Locate the cell with the specified text and output its (x, y) center coordinate. 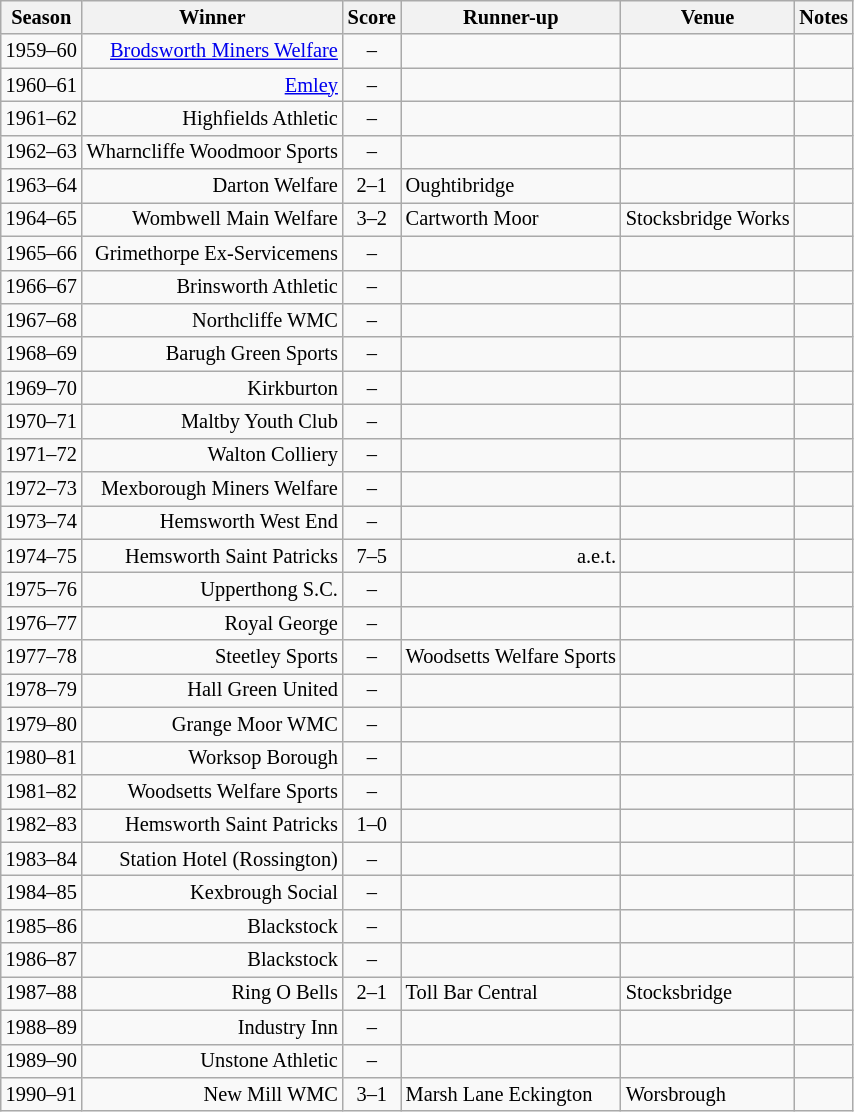
Marsh Lane Eckington (511, 1094)
Worksop Borough (212, 758)
Season (42, 17)
Winner (212, 17)
1963–64 (42, 186)
Mexborough Miners Welfare (212, 489)
1982–83 (42, 825)
Venue (708, 17)
1979–80 (42, 724)
Cartworth Moor (511, 219)
1985–86 (42, 926)
Brodsworth Miners Welfare (212, 51)
1987–88 (42, 993)
Stocksbridge (708, 993)
1969–70 (42, 388)
Kirkburton (212, 388)
1967–68 (42, 320)
1964–65 (42, 219)
Score (372, 17)
Grimethorpe Ex-Servicemens (212, 253)
1984–85 (42, 892)
1978–79 (42, 690)
1965–66 (42, 253)
1976–77 (42, 623)
Worsbrough (708, 1094)
1962–63 (42, 152)
1990–91 (42, 1094)
Toll Bar Central (511, 993)
Stocksbridge Works (708, 219)
Wombwell Main Welfare (212, 219)
Notes (823, 17)
Unstone Athletic (212, 1061)
1986–87 (42, 960)
Wharncliffe Woodmoor Sports (212, 152)
1961–62 (42, 118)
3–1 (372, 1094)
Steetley Sports (212, 657)
1989–90 (42, 1061)
New Mill WMC (212, 1094)
a.e.t. (511, 556)
1968–69 (42, 354)
Grange Moor WMC (212, 724)
Northcliffe WMC (212, 320)
1980–81 (42, 758)
Hemsworth West End (212, 522)
1971–72 (42, 455)
1–0 (372, 825)
Kexbrough Social (212, 892)
1970–71 (42, 421)
1975–76 (42, 589)
1966–67 (42, 287)
1983–84 (42, 859)
Brinsworth Athletic (212, 287)
7–5 (372, 556)
Ring O Bells (212, 993)
1981–82 (42, 791)
Maltby Youth Club (212, 421)
Industry Inn (212, 1027)
Emley (212, 85)
1959–60 (42, 51)
Hall Green United (212, 690)
1988–89 (42, 1027)
Highfields Athletic (212, 118)
3–2 (372, 219)
Runner-up (511, 17)
1973–74 (42, 522)
1974–75 (42, 556)
Royal George (212, 623)
Oughtibridge (511, 186)
1977–78 (42, 657)
Darton Welfare (212, 186)
Walton Colliery (212, 455)
1960–61 (42, 85)
Upperthong S.C. (212, 589)
Station Hotel (Rossington) (212, 859)
1972–73 (42, 489)
Barugh Green Sports (212, 354)
